Detect which cell encompasses the target text, then output its (x, y) center coordinate. 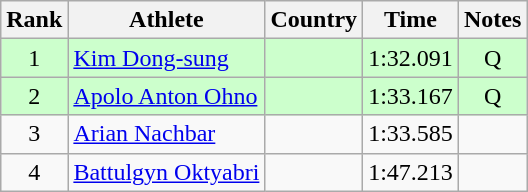
4 (34, 172)
1 (34, 58)
Rank (34, 20)
Notes (492, 20)
1:47.213 (411, 172)
1:33.167 (411, 96)
1:32.091 (411, 58)
2 (34, 96)
Battulgyn Oktyabri (166, 172)
Arian Nachbar (166, 134)
Apolo Anton Ohno (166, 96)
Country (314, 20)
Kim Dong-sung (166, 58)
Time (411, 20)
1:33.585 (411, 134)
Athlete (166, 20)
3 (34, 134)
